Provide the [x, y] coordinate of the cell's center where the given text is located.  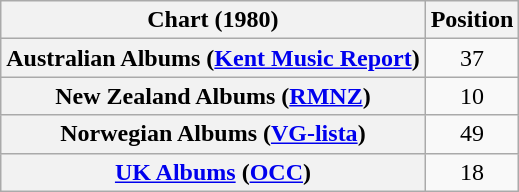
18 [472, 172]
49 [472, 134]
Position [472, 20]
10 [472, 96]
Chart (1980) [213, 20]
UK Albums (OCC) [213, 172]
Norwegian Albums (VG-lista) [213, 134]
Australian Albums (Kent Music Report) [213, 58]
37 [472, 58]
New Zealand Albums (RMNZ) [213, 96]
